From the cell containing the given text, extract its center point as [X, Y] coordinate. 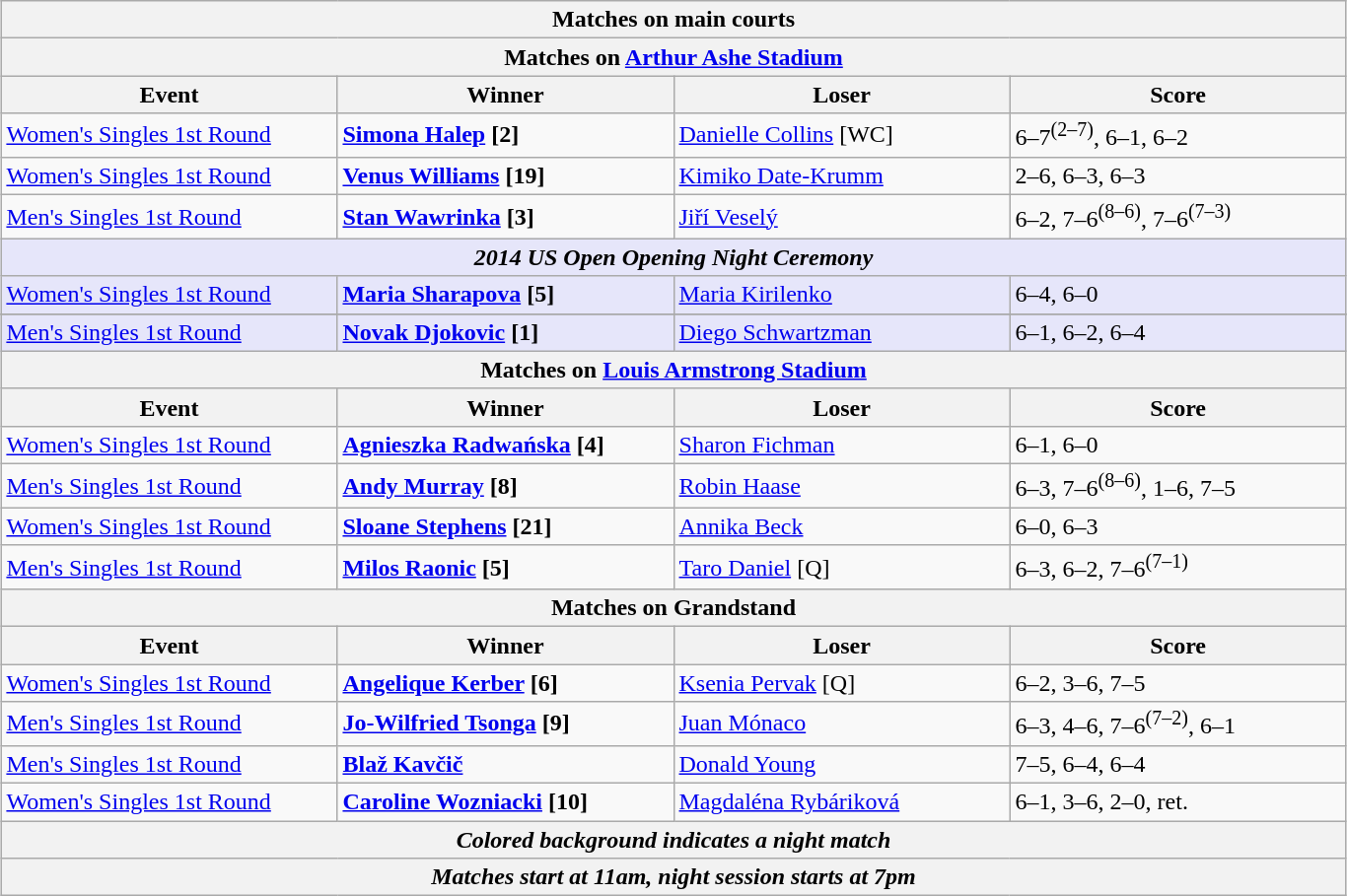
6–3, 4–6, 7–6(7–2), 6–1 [1177, 724]
Maria Sharapova [5] [505, 295]
Taro Daniel [Q] [842, 568]
Danielle Collins [WC] [842, 136]
Sharon Fichman [842, 445]
2–6, 6–3, 6–3 [1177, 175]
Juan Mónaco [842, 724]
Matches on Arthur Ashe Stadium [673, 57]
Donald Young [842, 764]
Kimiko Date-Krumm [842, 175]
Angelique Kerber [6] [505, 683]
Novak Djokovic [1] [505, 332]
Andy Murray [8] [505, 485]
Matches on Louis Armstrong Stadium [673, 370]
Milos Raonic [5] [505, 568]
Matches on main courts [673, 20]
Annika Beck [842, 526]
6–3, 7–6(8–6), 1–6, 7–5 [1177, 485]
6–7(2–7), 6–1, 6–2 [1177, 136]
6–4, 6–0 [1177, 295]
2014 US Open Opening Night Ceremony [673, 257]
Simona Halep [2] [505, 136]
Maria Kirilenko [842, 295]
Sloane Stephens [21] [505, 526]
Ksenia Pervak [Q] [842, 683]
7–5, 6–4, 6–4 [1177, 764]
Caroline Wozniacki [10] [505, 801]
Matches start at 11am, night session starts at 7pm [673, 877]
6–2, 3–6, 7–5 [1177, 683]
Magdaléna Rybáriková [842, 801]
Matches on Grandstand [673, 608]
Blaž Kavčič [505, 764]
6–1, 6–0 [1177, 445]
Agnieszka Radwańska [4] [505, 445]
6–3, 6–2, 7–6(7–1) [1177, 568]
6–2, 7–6(8–6), 7–6(7–3) [1177, 217]
Jo-Wilfried Tsonga [9] [505, 724]
Diego Schwartzman [842, 332]
6–1, 3–6, 2–0, ret. [1177, 801]
Colored background indicates a night match [673, 840]
Venus Williams [19] [505, 175]
Stan Wawrinka [3] [505, 217]
6–0, 6–3 [1177, 526]
Jiří Veselý [842, 217]
6–1, 6–2, 6–4 [1177, 332]
Robin Haase [842, 485]
